Output the (x, y) coordinate of the center of the cell containing the given text.  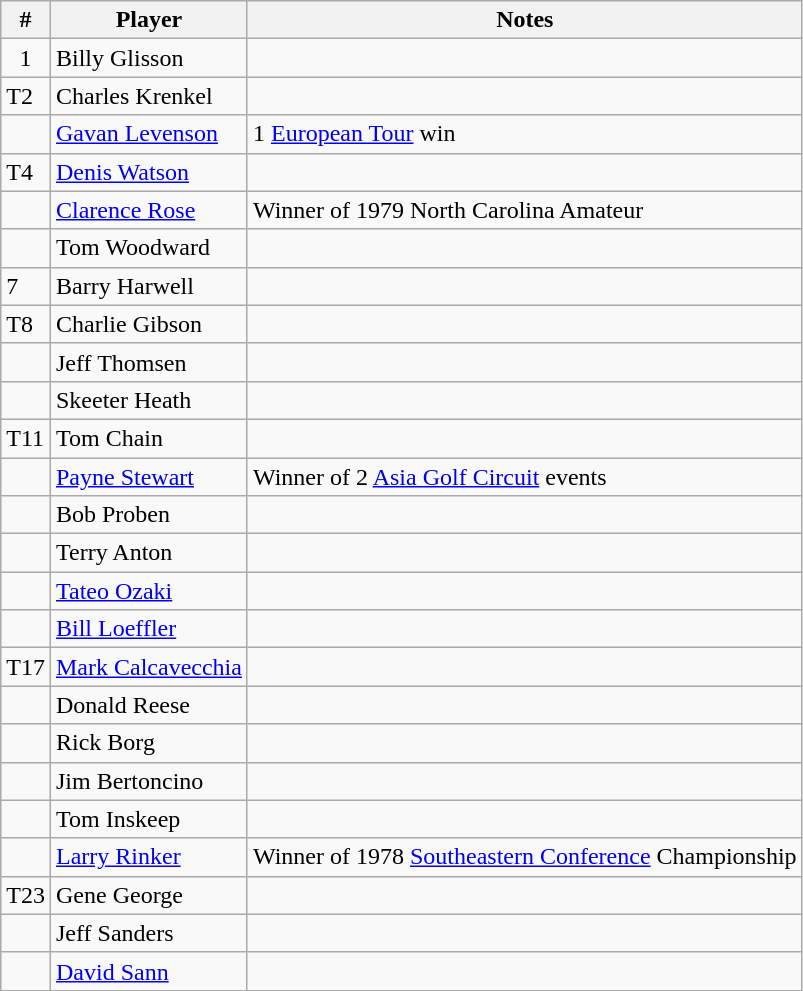
Rick Borg (148, 743)
Charlie Gibson (148, 324)
Billy Glisson (148, 58)
Barry Harwell (148, 286)
1 European Tour win (524, 134)
Player (148, 20)
Gene George (148, 895)
Tom Woodward (148, 248)
Larry Rinker (148, 857)
Jeff Sanders (148, 933)
Denis Watson (148, 172)
T4 (26, 172)
# (26, 20)
Notes (524, 20)
Winner of 1979 North Carolina Amateur (524, 210)
Payne Stewart (148, 477)
T8 (26, 324)
Tateo Ozaki (148, 591)
David Sann (148, 971)
T23 (26, 895)
T17 (26, 667)
Tom Chain (148, 438)
7 (26, 286)
Charles Krenkel (148, 96)
Skeeter Heath (148, 400)
Winner of 2 Asia Golf Circuit events (524, 477)
Jim Bertoncino (148, 781)
Winner of 1978 Southeastern Conference Championship (524, 857)
Jeff Thomsen (148, 362)
Donald Reese (148, 705)
Tom Inskeep (148, 819)
Gavan Levenson (148, 134)
Bob Proben (148, 515)
T11 (26, 438)
Bill Loeffler (148, 629)
Mark Calcavecchia (148, 667)
1 (26, 58)
T2 (26, 96)
Clarence Rose (148, 210)
Terry Anton (148, 553)
